Output the [x, y] coordinate of the center of the cell containing the given text.  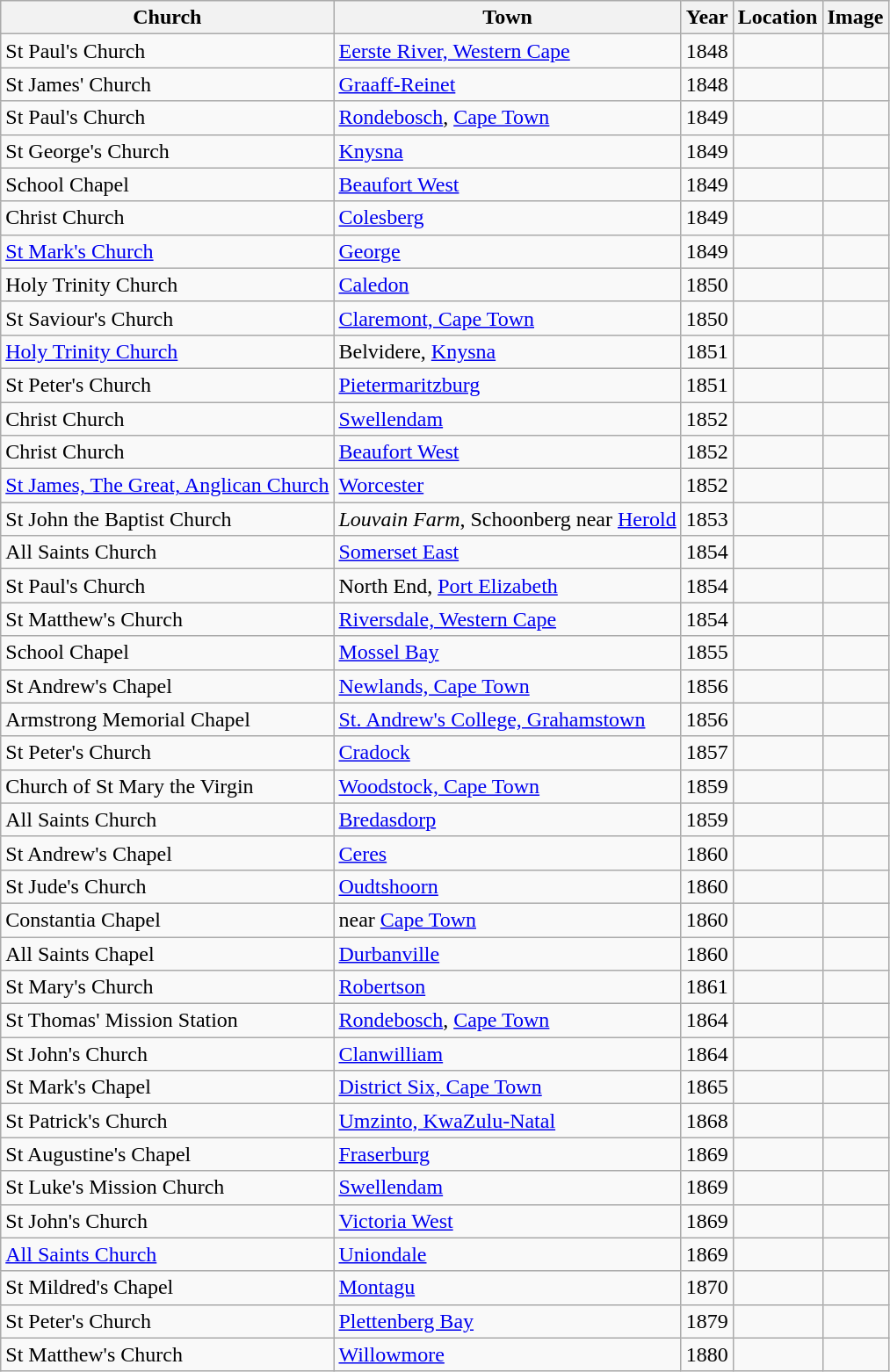
St Thomas' Mission Station [167, 1021]
St. Andrew's College, Grahamstown [508, 719]
Colesberg [508, 218]
Armstrong Memorial Chapel [167, 719]
St Mary's Church [167, 987]
Claremont, Cape Town [508, 318]
District Six, Cape Town [508, 1087]
Newlands, Cape Town [508, 686]
1857 [706, 753]
Louvain Farm, Schoonberg near Herold [508, 519]
Church [167, 18]
St Augustine's Chapel [167, 1154]
All Saints Chapel [167, 953]
Year [706, 18]
Somerset East [508, 552]
near Cape Town [508, 920]
Church of St Mary the Virgin [167, 786]
Willowmore [508, 1354]
1879 [706, 1321]
North End, Port Elizabeth [508, 586]
Image [856, 18]
Uniondale [508, 1254]
Pietermaritzburg [508, 385]
Clanwilliam [508, 1054]
Caledon [508, 285]
St George's Church [167, 151]
Bredasdorp [508, 820]
George [508, 251]
1853 [706, 519]
St Mark's Church [167, 251]
Knysna [508, 151]
St Saviour's Church [167, 318]
1870 [706, 1288]
Robertson [508, 987]
Plettenberg Bay [508, 1321]
Umzinto, KwaZulu-Natal [508, 1121]
Town [508, 18]
St Mark's Chapel [167, 1087]
Oudtshoorn [508, 886]
1865 [706, 1087]
Worcester [508, 486]
St Luke's Mission Church [167, 1188]
1880 [706, 1354]
Victoria West [508, 1221]
St Patrick's Church [167, 1121]
Cradock [508, 753]
1868 [706, 1121]
Belvidere, Knysna [508, 351]
Eerste River, Western Cape [508, 51]
Riversdale, Western Cape [508, 619]
1855 [706, 653]
Ceres [508, 853]
Location [778, 18]
St James, The Great, Anglican Church [167, 486]
Constantia Chapel [167, 920]
Durbanville [508, 953]
Fraserburg [508, 1154]
1861 [706, 987]
Graaff-Reinet [508, 84]
St Mildred's Chapel [167, 1288]
St Jude's Church [167, 886]
Woodstock, Cape Town [508, 786]
St James' Church [167, 84]
St John the Baptist Church [167, 519]
Mossel Bay [508, 653]
Montagu [508, 1288]
